Return (X, Y) of the center of cell containing provided text 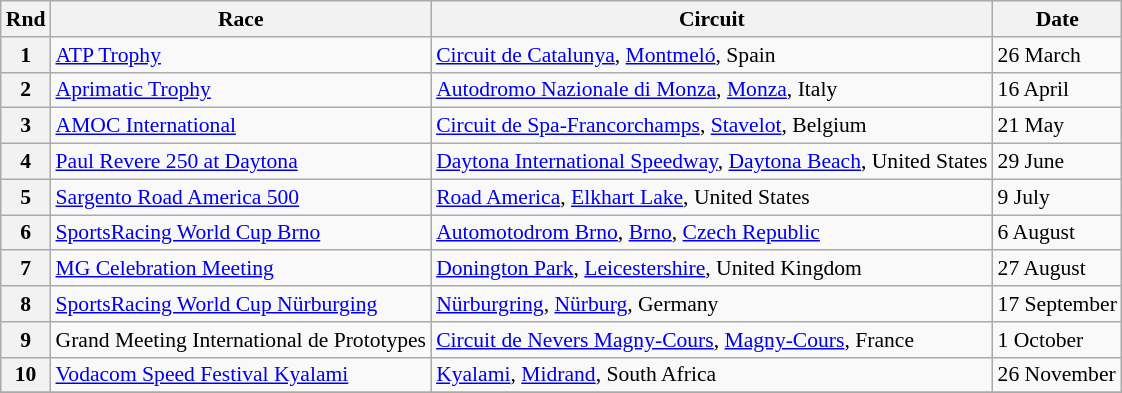
Date (1058, 19)
Donington Park, Leicestershire, United Kingdom (712, 269)
Kyalami, Midrand, South Africa (712, 375)
6 (26, 233)
1 (26, 55)
Aprimatic Trophy (240, 90)
1 October (1058, 340)
ATP Trophy (240, 55)
3 (26, 126)
Nürburgring, Nürburg, Germany (712, 304)
Circuit de Spa-Francorchamps, Stavelot, Belgium (712, 126)
9 July (1058, 197)
7 (26, 269)
Autodromo Nazionale di Monza, Monza, Italy (712, 90)
Grand Meeting International de Prototypes (240, 340)
Sargento Road America 500 (240, 197)
4 (26, 162)
SportsRacing World Cup Nürburging (240, 304)
8 (26, 304)
16 April (1058, 90)
9 (26, 340)
Vodacom Speed Festival Kyalami (240, 375)
Circuit (712, 19)
AMOC International (240, 126)
21 May (1058, 126)
6 August (1058, 233)
Rnd (26, 19)
MG Celebration Meeting (240, 269)
27 August (1058, 269)
Race (240, 19)
Paul Revere 250 at Daytona (240, 162)
5 (26, 197)
Circuit de Catalunya, Montmeló, Spain (712, 55)
2 (26, 90)
26 November (1058, 375)
Circuit de Nevers Magny-Cours, Magny-Cours, France (712, 340)
Daytona International Speedway, Daytona Beach, United States (712, 162)
Road America, Elkhart Lake, United States (712, 197)
26 March (1058, 55)
10 (26, 375)
SportsRacing World Cup Brno (240, 233)
17 September (1058, 304)
29 June (1058, 162)
Automotodrom Brno, Brno, Czech Republic (712, 233)
